Detect which cell encompasses the target text, then output its (X, Y) center coordinate. 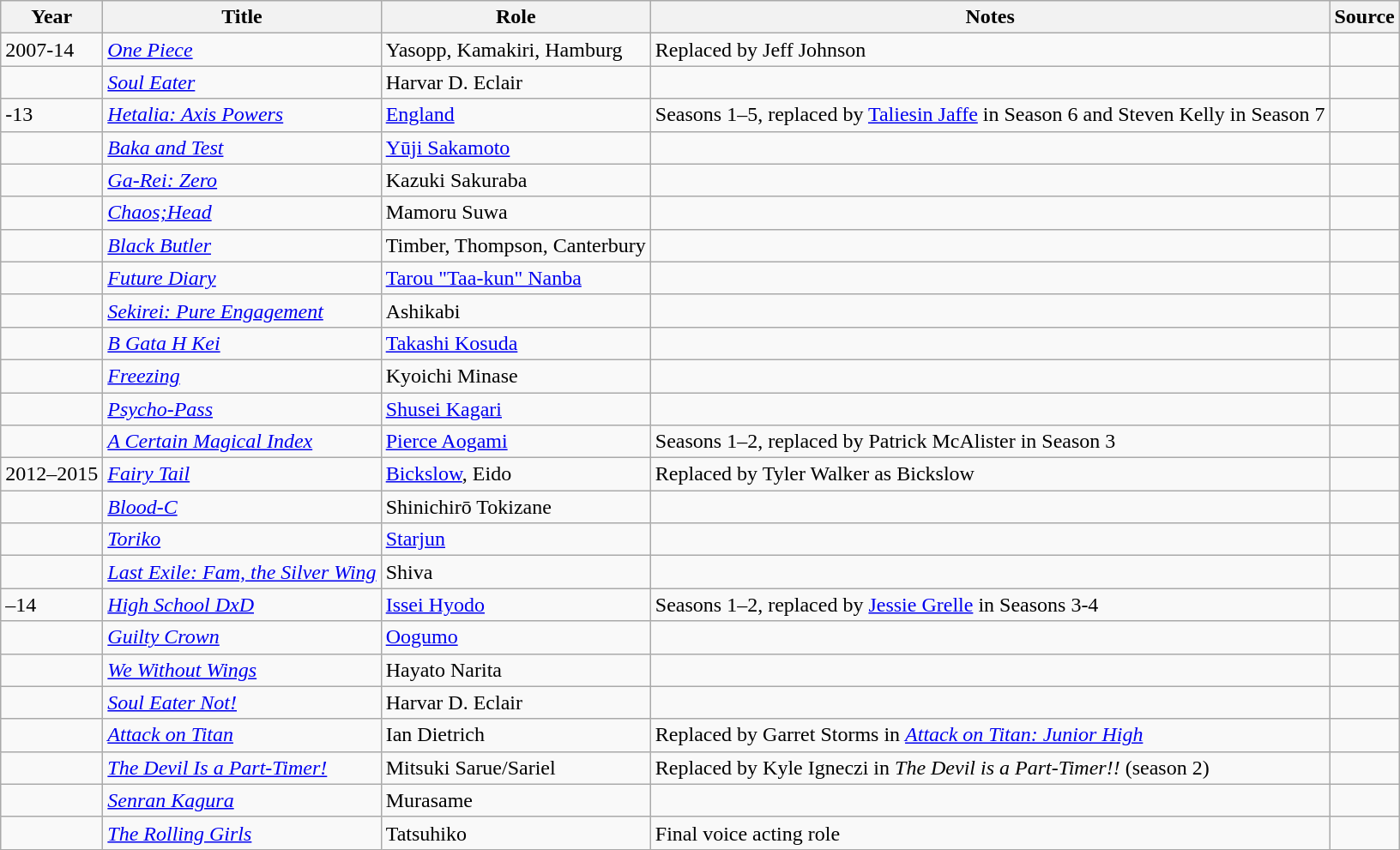
The Rolling Girls (242, 833)
B Gata H Kei (242, 343)
Toriko (242, 540)
Shinichirō Tokizane (516, 507)
–14 (51, 605)
Issei Hyodo (516, 605)
Shiva (516, 572)
Ian Dietrich (516, 735)
Kazuki Sakuraba (516, 180)
Hetalia: Axis Powers (242, 115)
Blood-C (242, 507)
Soul Eater (242, 82)
Notes (990, 17)
Psycho-Pass (242, 409)
Starjun (516, 540)
A Certain Magical Index (242, 442)
Year (51, 17)
Replaced by Kyle Igneczi in The Devil is a Part-Timer!! (season 2) (990, 768)
Yasopp, Kamakiri, Hamburg (516, 50)
2007-14 (51, 50)
Senran Kagura (242, 800)
Baka and Test (242, 148)
Yūji Sakamoto (516, 148)
Seasons 1–2, replaced by Patrick McAlister in Season 3 (990, 442)
Final voice acting role (990, 833)
Fairy Tail (242, 474)
Oogumo (516, 637)
Freezing (242, 376)
Mamoru Suwa (516, 213)
Ashikabi (516, 310)
Last Exile: Fam, the Silver Wing (242, 572)
-13 (51, 115)
Future Diary (242, 278)
Title (242, 17)
Attack on Titan (242, 735)
Guilty Crown (242, 637)
High School DxD (242, 605)
Source (1364, 17)
Shusei Kagari (516, 409)
One Piece (242, 50)
The Devil Is a Part-Timer! (242, 768)
Replaced by Tyler Walker as Bickslow (990, 474)
Ga-Rei: Zero (242, 180)
Bickslow, Eido (516, 474)
Soul Eater Not! (242, 702)
Tarou "Taa-kun" Nanba (516, 278)
Black Butler (242, 245)
Sekirei: Pure Engagement (242, 310)
Pierce Aogami (516, 442)
England (516, 115)
Replaced by Garret Storms in Attack on Titan: Junior High (990, 735)
Mitsuki Sarue/Sariel (516, 768)
Takashi Kosuda (516, 343)
Murasame (516, 800)
Tatsuhiko (516, 833)
Timber, Thompson, Canterbury (516, 245)
Chaos;Head (242, 213)
Seasons 1–5, replaced by Taliesin Jaffe in Season 6 and Steven Kelly in Season 7 (990, 115)
Role (516, 17)
Kyoichi Minase (516, 376)
2012–2015 (51, 474)
Seasons 1–2, replaced by Jessie Grelle in Seasons 3-4 (990, 605)
Replaced by Jeff Johnson (990, 50)
Hayato Narita (516, 670)
We Without Wings (242, 670)
